Output the [x, y] coordinate of the center of the cell containing the given text.  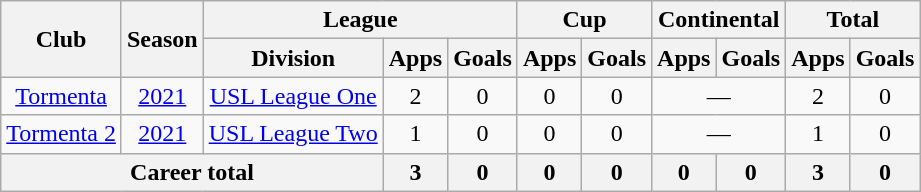
Season [162, 39]
Division [293, 58]
Cup [584, 20]
USL League One [293, 96]
Continental [719, 20]
Total [853, 20]
Club [62, 39]
Tormenta [62, 96]
Tormenta 2 [62, 134]
Career total [192, 172]
USL League Two [293, 134]
League [360, 20]
